Search for the cell housing the specified text and yield its (x, y) center coordinate. 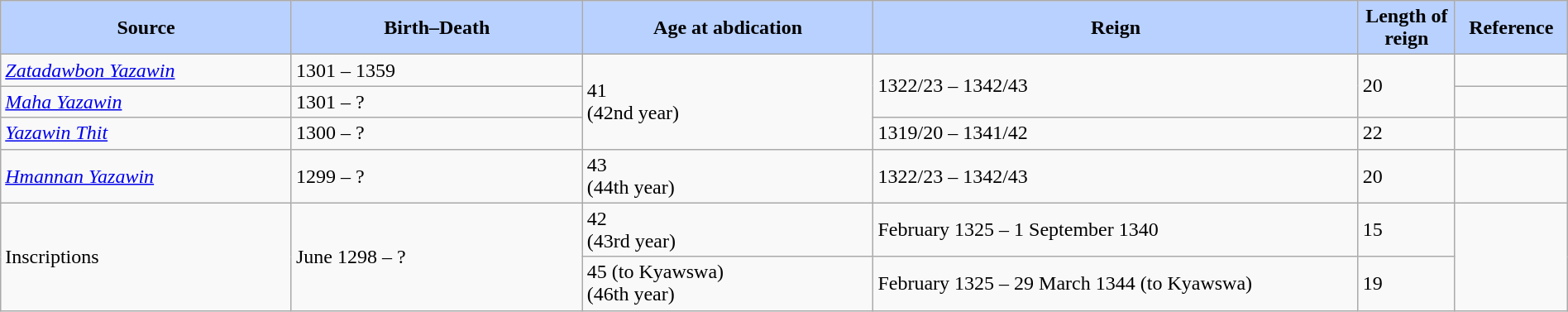
June 1298 – ? (437, 257)
Yazawin Thit (146, 133)
1301 – 1359 (437, 70)
1301 – ? (437, 102)
1300 – ? (437, 133)
45 (to Kyawswa) (46th year) (728, 283)
Source (146, 28)
Hmannan Yazawin (146, 175)
Zatadawbon Yazawin (146, 70)
Length of reign (1406, 28)
43 (44th year) (728, 175)
February 1325 – 29 March 1344 (to Kyawswa) (1116, 283)
Age at abdication (728, 28)
Reference (1511, 28)
1319/20 – 1341/42 (1116, 133)
15 (1406, 230)
42 (43rd year) (728, 230)
Inscriptions (146, 257)
41 (42nd year) (728, 102)
22 (1406, 133)
Birth–Death (437, 28)
19 (1406, 283)
Reign (1116, 28)
February 1325 – 1 September 1340 (1116, 230)
Maha Yazawin (146, 102)
1299 – ? (437, 175)
